Detect which cell encompasses the target text, then output its [x, y] center coordinate. 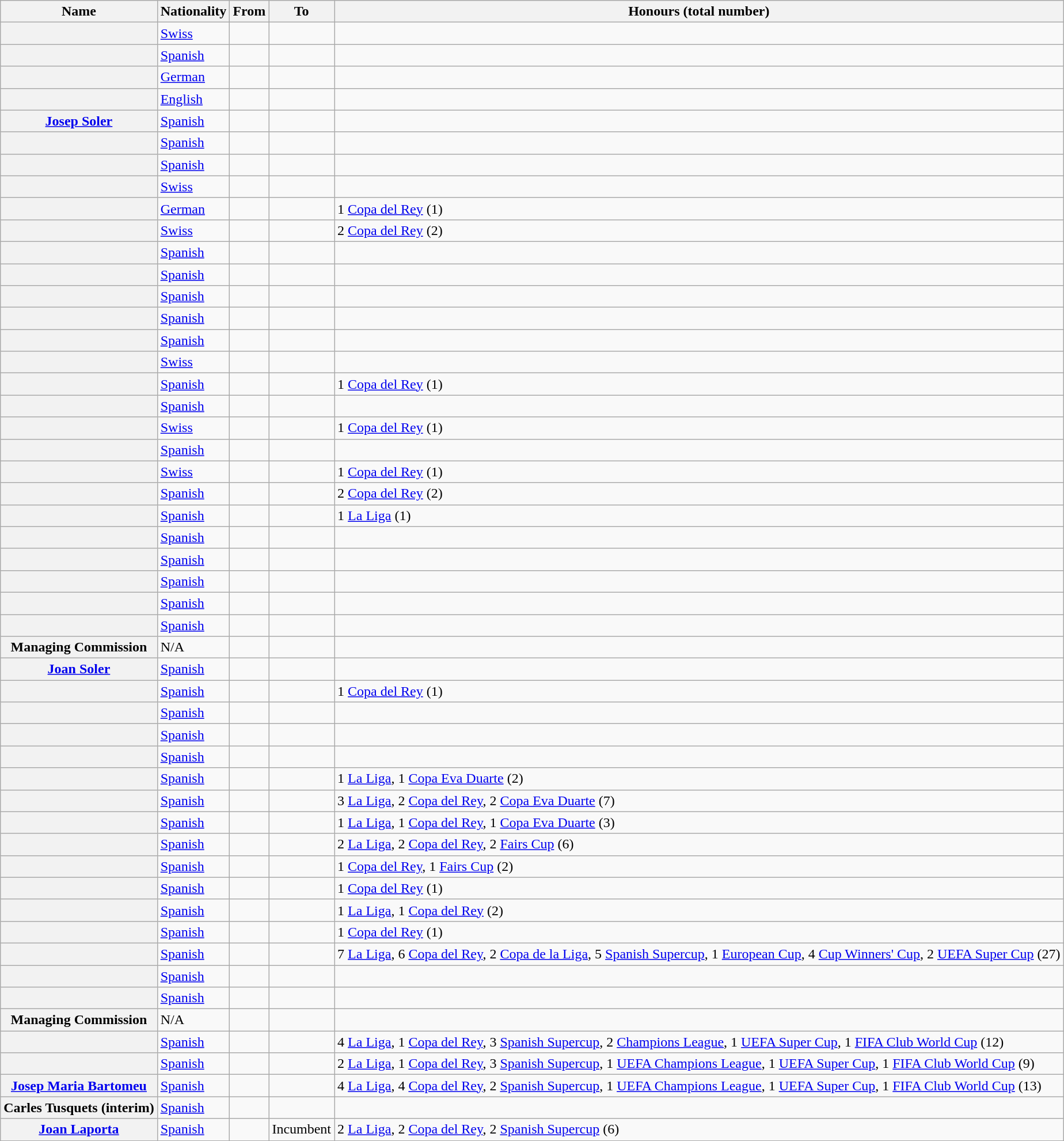
Nationality [193, 12]
1 La Liga, 1 Copa Eva Duarte (2) [699, 779]
Joan Laporta [79, 1129]
English [193, 99]
2 La Liga, 1 Copa del Rey, 3 Spanish Supercup, 1 UEFA Champions League, 1 UEFA Super Cup, 1 FIFA Club World Cup (9) [699, 1064]
Josep Soler [79, 121]
2 La Liga, 2 Copa del Rey, 2 Fairs Cup (6) [699, 844]
Honours (total number) [699, 12]
1 Copa del Rey, 1 Fairs Cup (2) [699, 866]
1 La Liga, 1 Copa del Rey (2) [699, 910]
Josep Maria Bartomeu [79, 1086]
To [302, 12]
Incumbent [302, 1129]
3 La Liga, 2 Copa del Rey, 2 Copa Eva Duarte (7) [699, 801]
4 La Liga, 4 Copa del Rey, 2 Spanish Supercup, 1 UEFA Champions League, 1 UEFA Super Cup, 1 FIFA Club World Cup (13) [699, 1086]
2 La Liga, 2 Copa del Rey, 2 Spanish Supercup (6) [699, 1129]
Name [79, 12]
Carles Tusquets (interim) [79, 1108]
7 La Liga, 6 Copa del Rey, 2 Copa de la Liga, 5 Spanish Supercup, 1 European Cup, 4 Cup Winners' Cup, 2 UEFA Super Cup (27) [699, 954]
Joan Soler [79, 669]
From [249, 12]
4 La Liga, 1 Copa del Rey, 3 Spanish Supercup, 2 Champions League, 1 UEFA Super Cup, 1 FIFA Club World Cup (12) [699, 1042]
1 La Liga, 1 Copa del Rey, 1 Copa Eva Duarte (3) [699, 822]
1 La Liga (1) [699, 515]
